Locate the cell with the specified text and output its [X, Y] center coordinate. 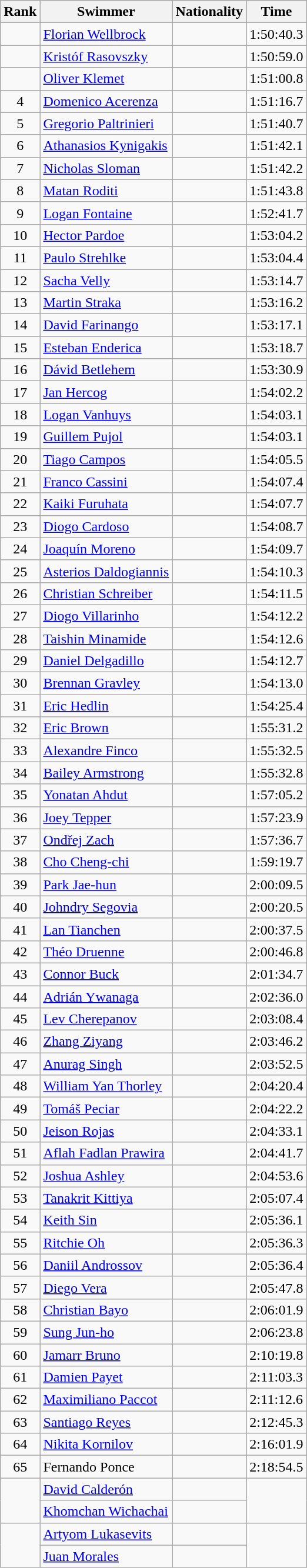
Swimmer [106, 12]
Kristóf Rasovszky [106, 56]
14 [20, 325]
Alexandre Finco [106, 750]
1:54:10.3 [276, 571]
2:06:01.9 [276, 1310]
48 [20, 1086]
51 [20, 1153]
36 [20, 818]
Bailey Armstrong [106, 773]
54 [20, 1220]
Joaquín Moreno [106, 549]
16 [20, 370]
Asterios Daldogiannis [106, 571]
32 [20, 728]
Kaiki Furuhata [106, 504]
Sacha Velly [106, 281]
63 [20, 1422]
1:54:07.4 [276, 482]
24 [20, 549]
56 [20, 1265]
19 [20, 437]
42 [20, 952]
2:04:53.6 [276, 1176]
Anurag Singh [106, 1064]
Johndry Segovia [106, 907]
1:53:14.7 [276, 281]
34 [20, 773]
49 [20, 1109]
Tomáš Peciar [106, 1109]
57 [20, 1287]
William Yan Thorley [106, 1086]
Gregorio Paltrinieri [106, 124]
Eric Hedlin [106, 706]
2:16:01.9 [276, 1444]
1:50:40.3 [276, 34]
Keith Sin [106, 1220]
23 [20, 526]
1:53:30.9 [276, 370]
1:53:04.4 [276, 258]
2:00:09.5 [276, 885]
8 [20, 191]
Maximiliano Paccot [106, 1400]
6 [20, 146]
Daniil Androssov [106, 1265]
Fernando Ponce [106, 1467]
45 [20, 1019]
1:55:32.8 [276, 773]
52 [20, 1176]
29 [20, 661]
30 [20, 683]
1:55:32.5 [276, 750]
Cho Cheng-chi [106, 862]
2:05:36.4 [276, 1265]
1:59:19.7 [276, 862]
43 [20, 974]
Khomchan Wichachai [106, 1512]
Yonatan Ahdut [106, 795]
1:54:02.2 [276, 392]
2:05:36.1 [276, 1220]
1:51:16.7 [276, 101]
7 [20, 168]
44 [20, 997]
Ritchie Oh [106, 1243]
Daniel Delgadillo [106, 661]
2:04:20.4 [276, 1086]
1:54:12.7 [276, 661]
1:54:13.0 [276, 683]
Jeison Rojas [106, 1131]
2:03:46.2 [276, 1042]
Jamarr Bruno [106, 1355]
Juan Morales [106, 1556]
2:18:54.5 [276, 1467]
2:03:08.4 [276, 1019]
Oliver Klemet [106, 79]
Paulo Strehlke [106, 258]
Nicholas Sloman [106, 168]
40 [20, 907]
60 [20, 1355]
2:00:46.8 [276, 952]
1:57:23.9 [276, 818]
1:53:18.7 [276, 348]
2:11:12.6 [276, 1400]
1:51:42.1 [276, 146]
11 [20, 258]
1:52:41.7 [276, 213]
Diogo Villarinho [106, 616]
39 [20, 885]
1:57:36.7 [276, 840]
2:04:22.2 [276, 1109]
Rank [20, 12]
1:54:25.4 [276, 706]
Time [276, 12]
1:53:16.2 [276, 303]
2:12:45.3 [276, 1422]
1:55:31.2 [276, 728]
1:50:59.0 [276, 56]
1:57:05.2 [276, 795]
Santiago Reyes [106, 1422]
5 [20, 124]
17 [20, 392]
33 [20, 750]
2:06:23.8 [276, 1332]
35 [20, 795]
12 [20, 281]
1:51:40.7 [276, 124]
Logan Vanhuys [106, 415]
1:54:12.6 [276, 638]
1:53:04.2 [276, 235]
65 [20, 1467]
2:00:20.5 [276, 907]
1:54:12.2 [276, 616]
21 [20, 482]
Athanasios Kynigakis [106, 146]
Damien Payet [106, 1377]
Théo Druenne [106, 952]
25 [20, 571]
Nationality [209, 12]
Tiago Campos [106, 459]
53 [20, 1198]
27 [20, 616]
Brennan Gravley [106, 683]
31 [20, 706]
2:01:34.7 [276, 974]
Esteban Enderica [106, 348]
Martin Straka [106, 303]
1:53:17.1 [276, 325]
13 [20, 303]
18 [20, 415]
1:54:08.7 [276, 526]
1:51:42.2 [276, 168]
Zhang Ziyang [106, 1042]
59 [20, 1332]
Jan Hercog [106, 392]
Joey Tepper [106, 818]
62 [20, 1400]
Ondřej Zach [106, 840]
2:04:41.7 [276, 1153]
1:54:11.5 [276, 593]
Florian Wellbrock [106, 34]
1:54:09.7 [276, 549]
38 [20, 862]
4 [20, 101]
Sung Jun-ho [106, 1332]
1:51:43.8 [276, 191]
2:04:33.1 [276, 1131]
1:51:00.8 [276, 79]
2:05:36.3 [276, 1243]
2:00:37.5 [276, 929]
1:54:05.5 [276, 459]
Lev Cherepanov [106, 1019]
Park Jae-hun [106, 885]
Lan Tianchen [106, 929]
47 [20, 1064]
Logan Fontaine [106, 213]
9 [20, 213]
Dávid Betlehem [106, 370]
Christian Bayo [106, 1310]
64 [20, 1444]
2:05:07.4 [276, 1198]
1:54:07.7 [276, 504]
Diogo Cardoso [106, 526]
50 [20, 1131]
2:03:52.5 [276, 1064]
20 [20, 459]
David Calderón [106, 1489]
41 [20, 929]
David Farinango [106, 325]
Domenico Acerenza [106, 101]
15 [20, 348]
2:05:47.8 [276, 1287]
Hector Pardoe [106, 235]
61 [20, 1377]
46 [20, 1042]
37 [20, 840]
2:02:36.0 [276, 997]
Taishin Minamide [106, 638]
Matan Roditi [106, 191]
Eric Brown [106, 728]
22 [20, 504]
2:11:03.3 [276, 1377]
Nikita Kornilov [106, 1444]
Diego Vera [106, 1287]
55 [20, 1243]
26 [20, 593]
2:10:19.8 [276, 1355]
Guillem Pujol [106, 437]
28 [20, 638]
Adrián Ywanaga [106, 997]
Artyom Lukasevits [106, 1534]
Tanakrit Kittiya [106, 1198]
Connor Buck [106, 974]
58 [20, 1310]
10 [20, 235]
Christian Schreiber [106, 593]
Joshua Ashley [106, 1176]
Franco Cassini [106, 482]
Aflah Fadlan Prawira [106, 1153]
